Capture the cell that displays the provided text and extract its (X, Y) central coordinate. 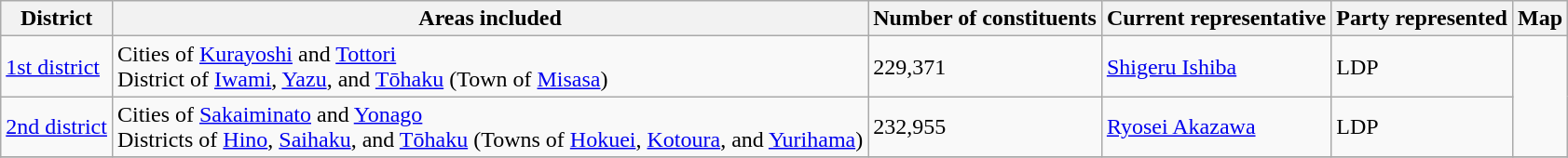
229,371 (986, 67)
2nd district (57, 126)
Party represented (1422, 19)
Ryosei Akazawa (1216, 126)
Map (1539, 19)
Areas included (490, 19)
Current representative (1216, 19)
Cities of Kurayoshi and TottoriDistrict of Iwami, Yazu, and Tōhaku (Town of Misasa) (490, 67)
District (57, 19)
232,955 (986, 126)
1st district (57, 67)
Cities of Sakaiminato and YonagoDistricts of Hino, Saihaku, and Tōhaku (Towns of Hokuei, Kotoura, and Yurihama) (490, 126)
Number of constituents (986, 19)
Shigeru Ishiba (1216, 67)
